Output the [x, y] coordinate of the center of the cell containing the given text.  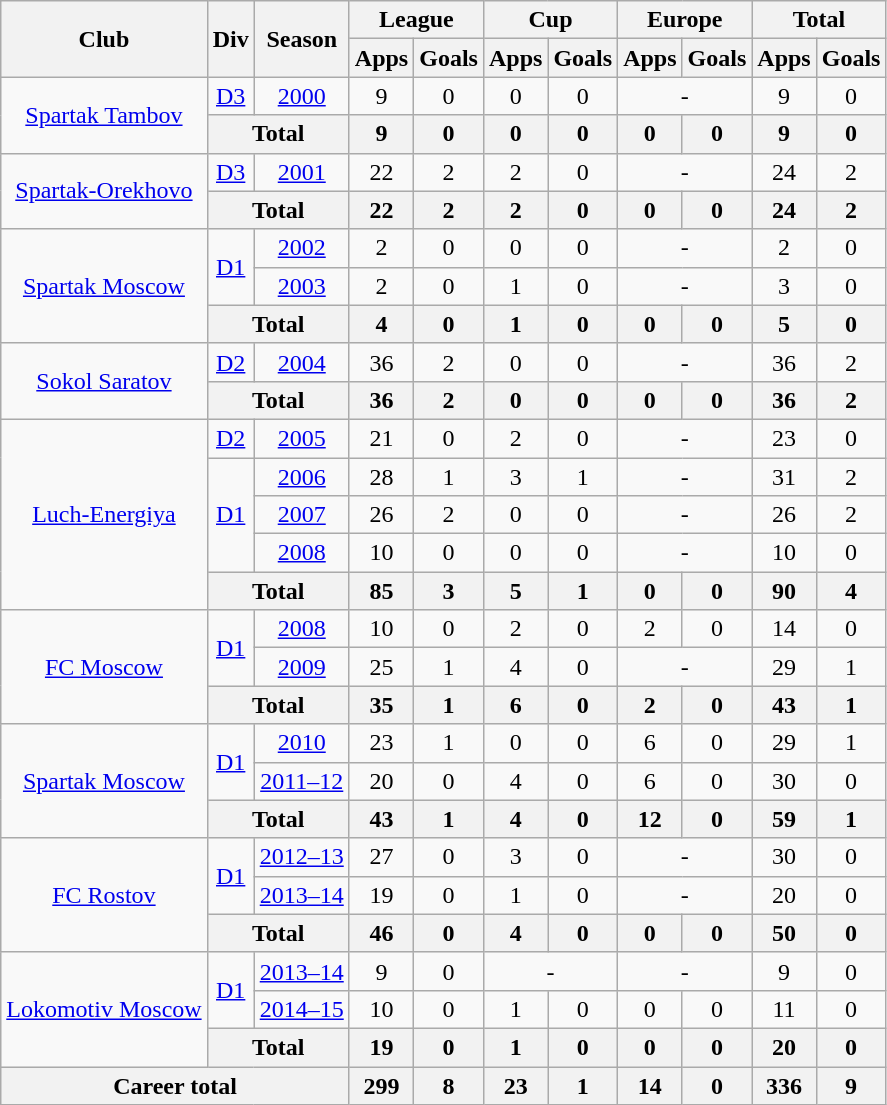
2011–12 [302, 781]
2007 [302, 515]
2009 [302, 667]
2012–13 [302, 857]
21 [381, 438]
59 [784, 819]
2004 [302, 362]
2000 [302, 96]
Europe [685, 20]
Spartak-Orekhovo [104, 191]
Career total [176, 1085]
2005 [302, 438]
2002 [302, 248]
Luch-Energiya [104, 514]
8 [449, 1085]
Club [104, 39]
299 [381, 1085]
25 [381, 667]
FC Rostov [104, 895]
Sokol Saratov [104, 381]
90 [784, 591]
2006 [302, 477]
85 [381, 591]
11 [784, 1009]
46 [381, 933]
2003 [302, 286]
2010 [302, 743]
League [416, 20]
FC Moscow [104, 667]
Lokomotiv Moscow [104, 1009]
12 [650, 819]
35 [381, 705]
2001 [302, 172]
28 [381, 477]
Spartak Tambov [104, 115]
50 [784, 933]
27 [381, 857]
31 [784, 477]
Season [302, 39]
Div [230, 39]
Cup [550, 20]
2014–15 [302, 1009]
336 [784, 1085]
